Return (X, Y) of the center of cell containing provided text 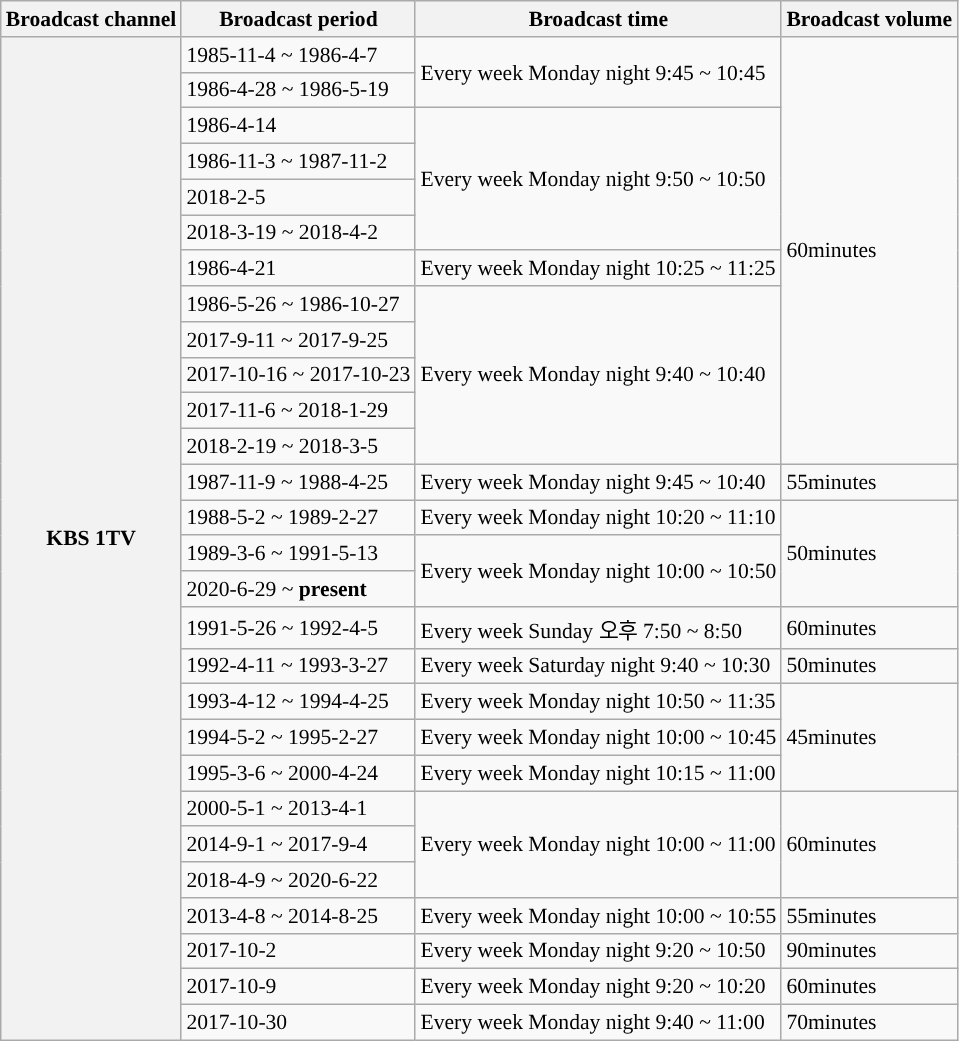
Every week Monday night 10:00 ~ 10:45 (598, 738)
Broadcast time (598, 19)
2018-2-19 ~ 2018-3-5 (298, 447)
70minutes (869, 1023)
Every week Monday night 9:45 ~ 10:45 (598, 72)
Every week Sunday 오후 7:50 ~ 8:50 (598, 628)
2000-5-1 ~ 2013-4-1 (298, 809)
2018-3-19 ~ 2018-4-2 (298, 233)
2017-10-2 (298, 951)
2018-4-9 ~ 2020-6-22 (298, 880)
Broadcast volume (869, 19)
1987-11-9 ~ 1988-4-25 (298, 482)
Every week Monday night 10:00 ~ 10:50 (598, 572)
2017-10-16 ~ 2017-10-23 (298, 375)
1986-4-21 (298, 269)
Every week Monday night 9:40 ~ 10:40 (598, 375)
Every week Monday night 10:50 ~ 11:35 (598, 702)
45minutes (869, 738)
1986-5-26 ~ 1986-10-27 (298, 304)
Every week Monday night 10:25 ~ 11:25 (598, 269)
1991-5-26 ~ 1992-4-5 (298, 628)
2013-4-8 ~ 2014-8-25 (298, 916)
Every week Monday night 10:15 ~ 11:00 (598, 773)
Every week Monday night 10:20 ~ 11:10 (598, 518)
1995-3-6 ~ 2000-4-24 (298, 773)
1993-4-12 ~ 1994-4-25 (298, 702)
Every week Monday night 9:45 ~ 10:40 (598, 482)
1986-11-3 ~ 1987-11-2 (298, 162)
2020-6-29 ~ present (298, 589)
2014-9-1 ~ 2017-9-4 (298, 845)
1988-5-2 ~ 1989-2-27 (298, 518)
2018-2-5 (298, 197)
2017-11-6 ~ 2018-1-29 (298, 411)
KBS 1TV (92, 539)
1994-5-2 ~ 1995-2-27 (298, 738)
Every week Saturday night 9:40 ~ 10:30 (598, 666)
2017-10-9 (298, 987)
1985-11-4 ~ 1986-4-7 (298, 55)
90minutes (869, 951)
Every week Monday night 9:20 ~ 10:20 (598, 987)
Broadcast channel (92, 19)
Every week Monday night 9:20 ~ 10:50 (598, 951)
Broadcast period (298, 19)
1992-4-11 ~ 1993-3-27 (298, 666)
1989-3-6 ~ 1991-5-13 (298, 554)
Every week Monday night 10:00 ~ 10:55 (598, 916)
Every week Monday night 9:40 ~ 11:00 (598, 1023)
2017-9-11 ~ 2017-9-25 (298, 340)
1986-4-28 ~ 1986-5-19 (298, 90)
Every week Monday night 10:00 ~ 11:00 (598, 844)
Every week Monday night 9:50 ~ 10:50 (598, 179)
1986-4-14 (298, 126)
2017-10-30 (298, 1023)
